Identify which cell holds the provided text, then report its [x, y] central coordinate. 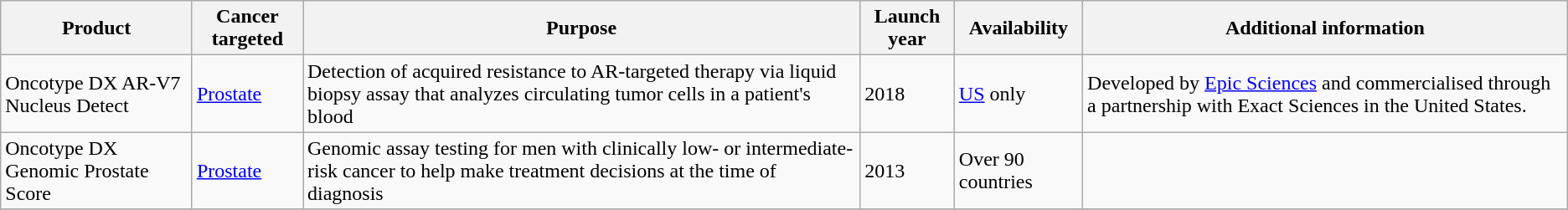
2013 [908, 171]
Genomic assay testing for men with clinically low- or intermediate-risk cancer to help make treatment decisions at the time of diagnosis [581, 171]
Additional information [1325, 28]
2018 [908, 94]
Purpose [581, 28]
Product [97, 28]
Over 90 countries [1019, 171]
Detection of acquired resistance to AR-targeted therapy via liquid biopsy assay that analyzes circulating tumor cells in a patient's blood [581, 94]
Oncotype DX Genomic Prostate Score [97, 171]
Launch year [908, 28]
Developed by Epic Sciences and commercialised through a partnership with Exact Sciences in the United States. [1325, 94]
Availability [1019, 28]
Cancer targeted [247, 28]
Oncotype DX AR-V7 Nucleus Detect [97, 94]
US only [1019, 94]
